Search for the cell housing the specified text and yield its (X, Y) center coordinate. 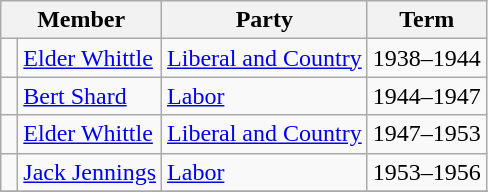
1938–1944 (426, 58)
1947–1953 (426, 134)
Bert Shard (90, 96)
1944–1947 (426, 96)
Jack Jennings (90, 172)
1953–1956 (426, 172)
Member (82, 20)
Term (426, 20)
Party (265, 20)
